Output the (x, y) coordinate of the center of the cell containing the given text.  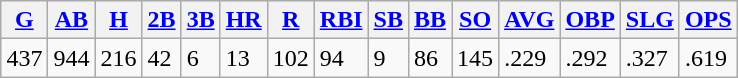
SLG (650, 20)
145 (476, 58)
.619 (708, 58)
9 (388, 58)
102 (290, 58)
.292 (590, 58)
AB (72, 20)
SB (388, 20)
BB (430, 20)
2B (162, 20)
SO (476, 20)
216 (118, 58)
6 (200, 58)
94 (341, 58)
3B (200, 20)
42 (162, 58)
13 (244, 58)
437 (24, 58)
.229 (530, 58)
H (118, 20)
G (24, 20)
HR (244, 20)
RBI (341, 20)
OBP (590, 20)
AVG (530, 20)
OPS (708, 20)
R (290, 20)
86 (430, 58)
944 (72, 58)
.327 (650, 58)
